Identify which cell holds the provided text, then report its (x, y) central coordinate. 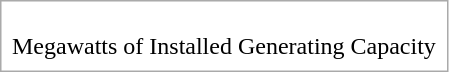
Megawatts of Installed Generating Capacity (224, 46)
